Locate the cell with the specified text and output its [x, y] center coordinate. 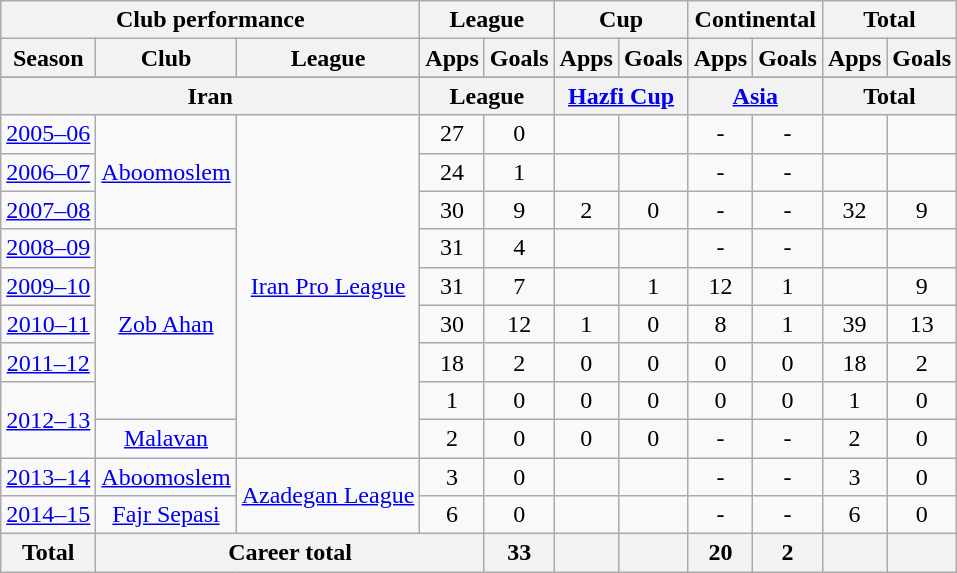
33 [519, 553]
2013–14 [48, 477]
Fajr Sepasi [166, 515]
2011–12 [48, 362]
2009–10 [48, 286]
Iran Pro League [328, 286]
7 [519, 286]
2007–08 [48, 210]
2012–13 [48, 419]
Hazfi Cup [621, 96]
2008–09 [48, 248]
20 [720, 553]
2005–06 [48, 134]
Zob Ahan [166, 324]
2010–11 [48, 324]
Asia [755, 96]
Azadegan League [328, 496]
Season [48, 58]
13 [922, 324]
8 [720, 324]
Malavan [166, 438]
Club performance [210, 20]
2014–15 [48, 515]
Continental [755, 20]
27 [452, 134]
24 [452, 172]
2006–07 [48, 172]
Club [166, 58]
Iran [210, 96]
39 [854, 324]
32 [854, 210]
Career total [290, 553]
Cup [621, 20]
4 [519, 248]
